Return (x, y) of the center of cell containing provided text 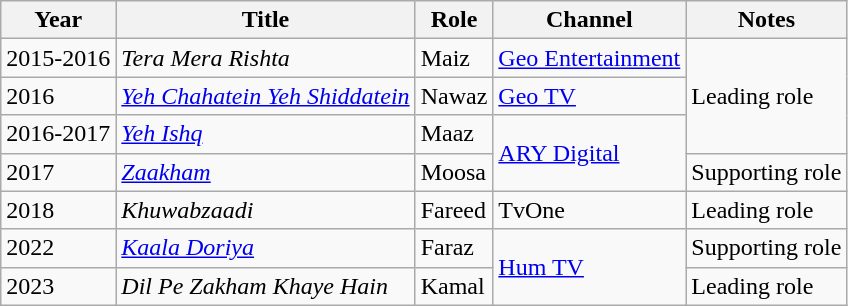
Channel (590, 20)
Geo Entertainment (590, 58)
Maiz (454, 58)
Dil Pe Zakham Khaye Hain (266, 286)
Role (454, 20)
2018 (58, 210)
ARY Digital (590, 153)
Fareed (454, 210)
Kaala Doriya (266, 248)
TvOne (590, 210)
2016 (58, 96)
Hum TV (590, 267)
Nawaz (454, 96)
2016-2017 (58, 134)
Zaakham (266, 172)
Title (266, 20)
Tera Mera Rishta (266, 58)
2015-2016 (58, 58)
Notes (766, 20)
Kamal (454, 286)
2022 (58, 248)
Faraz (454, 248)
Khuwabzaadi (266, 210)
Yeh Ishq (266, 134)
Yeh Chahatein Yeh Shiddatein (266, 96)
2023 (58, 286)
Maaz (454, 134)
2017 (58, 172)
Year (58, 20)
Geo TV (590, 96)
Moosa (454, 172)
